Determine the [x, y] coordinate at the center of the cell enclosing the given text.  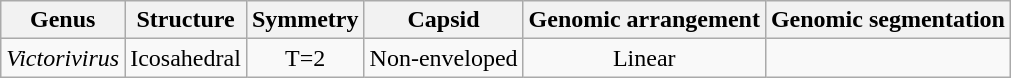
Structure [186, 20]
Symmetry [305, 20]
Genomic segmentation [888, 20]
Victorivirus [63, 58]
T=2 [305, 58]
Non-enveloped [444, 58]
Genomic arrangement [644, 20]
Linear [644, 58]
Genus [63, 20]
Icosahedral [186, 58]
Capsid [444, 20]
